Determine the [X, Y] coordinate at the center of the cell enclosing the given text.  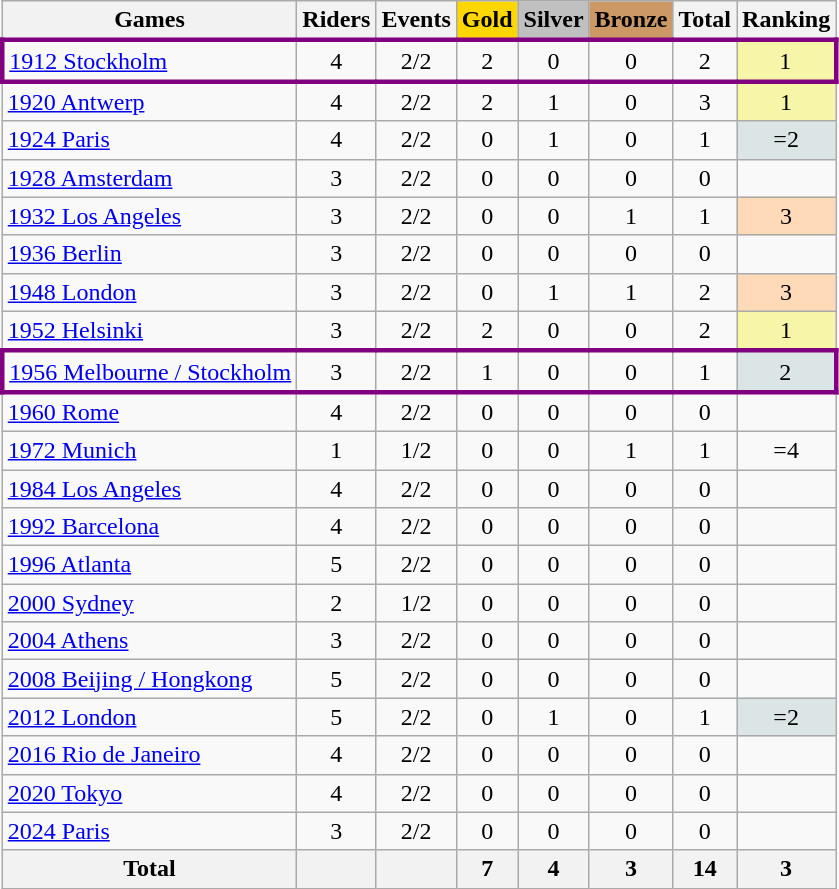
14 [705, 869]
Riders [336, 21]
7 [487, 869]
1924 Paris [150, 140]
2016 Rio de Janeiro [150, 755]
Games [150, 21]
2000 Sydney [150, 603]
1960 Rome [150, 412]
1992 Barcelona [150, 527]
Silver [554, 21]
2008 Beijing / Hongkong [150, 679]
1996 Atlanta [150, 565]
1972 Munich [150, 450]
1932 Los Angeles [150, 216]
1956 Melbourne / Stockholm [150, 372]
Gold [487, 21]
1928 Amsterdam [150, 178]
1936 Berlin [150, 254]
1920 Antwerp [150, 101]
2024 Paris [150, 831]
Ranking [786, 21]
Events [416, 21]
1952 Helsinki [150, 331]
1984 Los Angeles [150, 489]
Bronze [631, 21]
1912 Stockholm [150, 60]
1948 London [150, 292]
2020 Tokyo [150, 793]
=4 [786, 450]
2004 Athens [150, 641]
2012 London [150, 717]
